Pinpoint the cell where the given text exists, returning its [X, Y] midpoint coordinate. 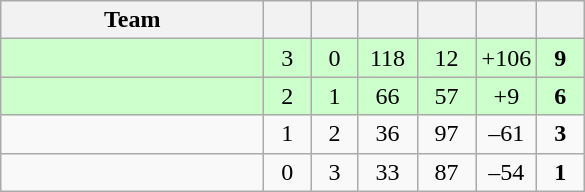
33 [388, 172]
Team [132, 20]
–61 [506, 134]
6 [560, 96]
+9 [506, 96]
–54 [506, 172]
97 [446, 134]
87 [446, 172]
36 [388, 134]
66 [388, 96]
12 [446, 58]
118 [388, 58]
57 [446, 96]
9 [560, 58]
+106 [506, 58]
